Identify which cell holds the provided text, then report its (X, Y) central coordinate. 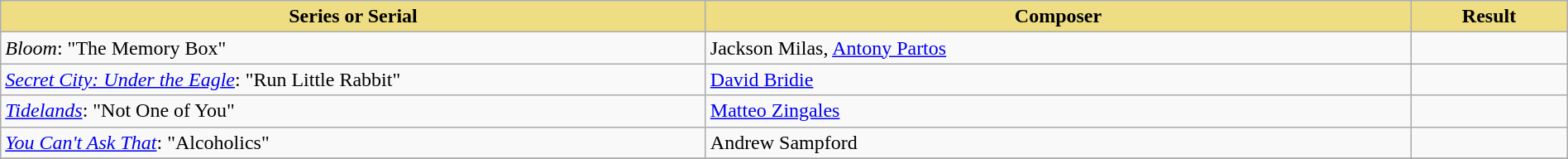
Secret City: Under the Eagle: "Run Little Rabbit" (354, 79)
Tidelands: "Not One of You" (354, 111)
You Can't Ask That: "Alcoholics" (354, 142)
Jackson Milas, Antony Partos (1059, 48)
Bloom: "The Memory Box" (354, 48)
Result (1489, 17)
Andrew Sampford (1059, 142)
David Bridie (1059, 79)
Series or Serial (354, 17)
Matteo Zingales (1059, 111)
Composer (1059, 17)
